Output the (X, Y) coordinate of the center of the cell containing the given text.  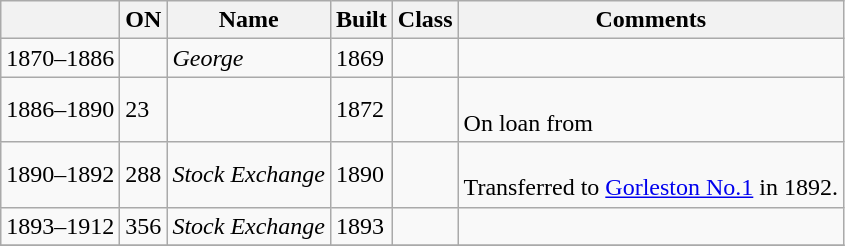
Transferred to Gorleston No.1 in 1892. (650, 174)
1872 (362, 110)
1886–1890 (60, 110)
288 (144, 174)
1890 (362, 174)
1893–1912 (60, 226)
1870–1886 (60, 58)
Name (249, 20)
George (249, 58)
On loan from (650, 110)
1869 (362, 58)
1893 (362, 226)
356 (144, 226)
Comments (650, 20)
23 (144, 110)
ON (144, 20)
1890–1892 (60, 174)
Class (425, 20)
Built (362, 20)
